Find where the given text appears and provide that cell's center as (X, Y) coordinate. 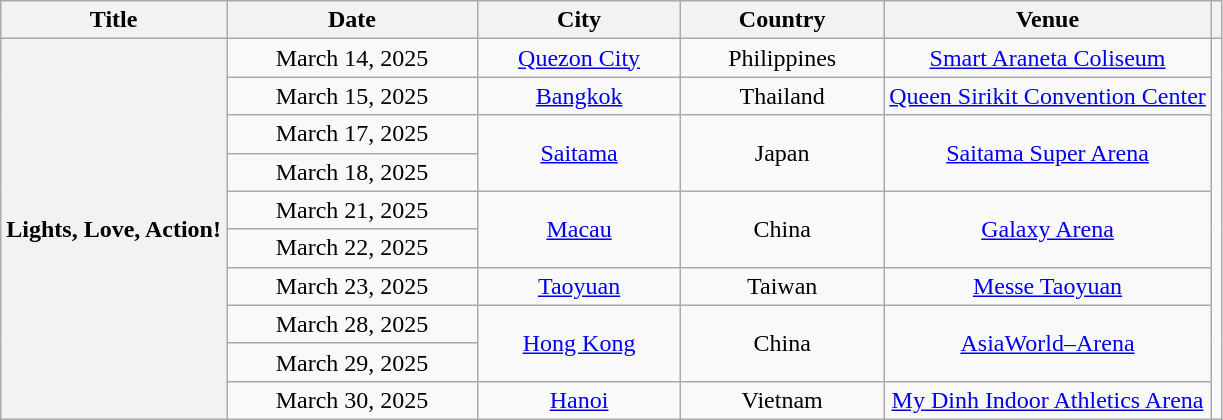
March 21, 2025 (352, 210)
March 23, 2025 (352, 286)
Saitama Super Arena (1048, 153)
March 22, 2025 (352, 248)
Date (352, 20)
Taiwan (782, 286)
Vietnam (782, 400)
March 29, 2025 (352, 362)
My Dinh Indoor Athletics Arena (1048, 400)
Bangkok (580, 96)
AsiaWorld–Arena (1048, 343)
City (580, 20)
March 17, 2025 (352, 134)
Hong Kong (580, 343)
Lights, Love, Action! (114, 230)
Taoyuan (580, 286)
Galaxy Arena (1048, 229)
March 18, 2025 (352, 172)
March 15, 2025 (352, 96)
Title (114, 20)
Venue (1048, 20)
Quezon City (580, 58)
Macau (580, 229)
March 30, 2025 (352, 400)
Country (782, 20)
Thailand (782, 96)
March 28, 2025 (352, 324)
Japan (782, 153)
Messe Taoyuan (1048, 286)
Smart Araneta Coliseum (1048, 58)
Hanoi (580, 400)
Philippines (782, 58)
Saitama (580, 153)
March 14, 2025 (352, 58)
Queen Sirikit Convention Center (1048, 96)
